Return (X, Y) of the center of cell containing provided text 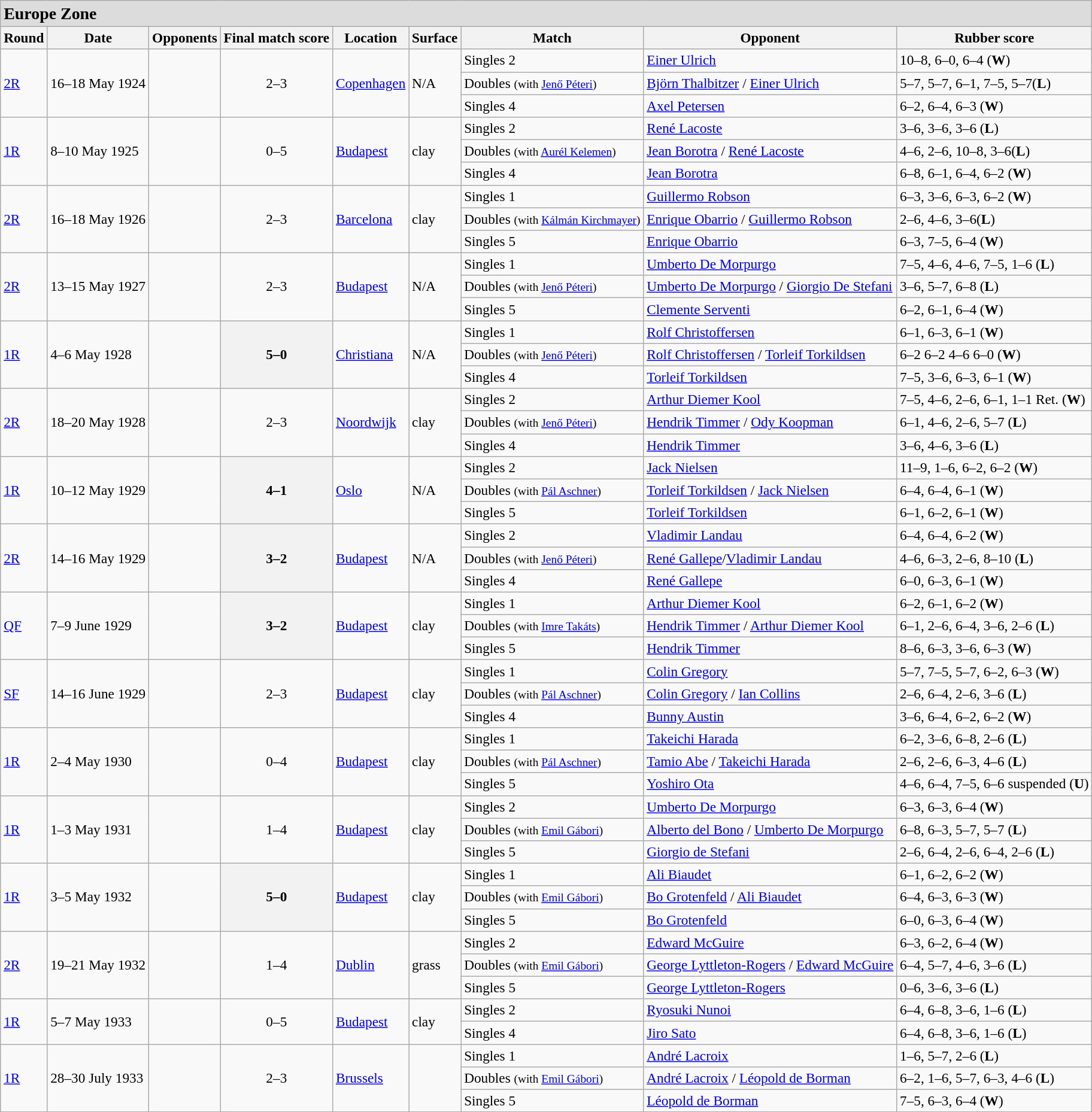
10–8, 6–0, 6–4 (W) (994, 60)
2–6, 4–6, 3–6(L) (994, 218)
3–6, 5–7, 6–8 (L) (994, 287)
5–7, 5–7, 6–1, 7–5, 5–7(L) (994, 83)
7–5, 3–6, 6–3, 6–1 (W) (994, 377)
Bo Grotenfeld / Ali Biaudet (770, 897)
Bunny Austin (770, 716)
Takeichi Harada (770, 739)
Date (98, 38)
Ryosuki Nunoi (770, 1010)
Enrique Obarrio / Guillermo Robson (770, 218)
6–3, 6–2, 6–4 (W) (994, 942)
6–2, 3–6, 6–8, 2–6 (L) (994, 739)
Match (552, 38)
4–6, 6–4, 7–5, 6–6 suspended (U) (994, 784)
Oslo (371, 490)
Colin Gregory (770, 671)
Tamio Abe / Takeichi Harada (770, 761)
Hendrik Timmer / Ody Koopman (770, 422)
4–6 May 1928 (98, 354)
0–6, 3–6, 3–6 (L) (994, 988)
Christiana (371, 354)
Ali Biaudet (770, 874)
6–3, 3–6, 6–3, 6–2 (W) (994, 196)
6–4, 6–3, 6–3 (W) (994, 897)
6–2 6–2 4–6 6–0 (W) (994, 354)
René Gallepe/Vladimir Landau (770, 558)
6–4, 6–4, 6–2 (W) (994, 535)
George Lyttleton-Rogers / Edward McGuire (770, 965)
28–30 July 1933 (98, 1077)
6–1, 2–6, 6–4, 3–6, 2–6 (L) (994, 625)
Bo Grotenfeld (770, 920)
QF (24, 626)
Noordwijk (371, 423)
16–18 May 1924 (98, 83)
André Lacroix / Léopold de Borman (770, 1078)
6–8, 6–1, 6–4, 6–2 (W) (994, 174)
7–5, 4–6, 4–6, 7–5, 1–6 (L) (994, 264)
0–4 (277, 761)
Vladimir Landau (770, 535)
Colin Gregory / Ian Collins (770, 694)
Giorgio de Stefani (770, 852)
Doubles (with Kálmán Kirchmayer) (552, 218)
George Lyttleton-Rogers (770, 988)
6–2, 6–1, 6–2 (W) (994, 603)
Edward McGuire (770, 942)
Brussels (371, 1077)
13–15 May 1927 (98, 286)
1–6, 5–7, 2–6 (L) (994, 1055)
Rolf Christoffersen (770, 332)
3–6, 4–6, 3–6 (L) (994, 445)
Björn Thalbitzer / Einer Ulrich (770, 83)
3–6, 6–4, 6–2, 6–2 (W) (994, 716)
6–2, 1–6, 5–7, 6–3, 4–6 (L) (994, 1078)
Doubles (with Imre Takáts) (552, 625)
6–4, 6–4, 6–1 (W) (994, 490)
Round (24, 38)
Jack Nielsen (770, 467)
14–16 June 1929 (98, 693)
3–6, 3–6, 3–6 (L) (994, 128)
Axel Petersen (770, 105)
8–6, 6–3, 3–6, 6–3 (W) (994, 648)
Jiro Sato (770, 1032)
6–0, 6–3, 6–4 (W) (994, 920)
Copenhagen (371, 83)
Yoshiro Ota (770, 784)
5–7 May 1933 (98, 1022)
Doubles (with Aurél Kelemen) (552, 151)
16–18 May 1926 (98, 219)
4–1 (277, 490)
7–5, 6–3, 6–4 (W) (994, 1101)
Location (371, 38)
6–1, 6–3, 6–1 (W) (994, 332)
2–4 May 1930 (98, 761)
Clemente Serventi (770, 309)
Jean Borotra / René Lacoste (770, 151)
6–1, 6–2, 6–2 (W) (994, 874)
Rubber score (994, 38)
Hendrik Timmer / Arthur Diemer Kool (770, 625)
Umberto De Morpurgo / Giorgio De Stefani (770, 287)
grass (435, 965)
Europe Zone (546, 13)
Final match score (277, 38)
6–1, 4–6, 2–6, 5–7 (L) (994, 422)
2–6, 2–6, 6–3, 4–6 (L) (994, 761)
SF (24, 693)
10–12 May 1929 (98, 490)
7–5, 4–6, 2–6, 6–1, 1–1 Ret. (W) (994, 400)
2–6, 6–4, 2–6, 3–6 (L) (994, 694)
Opponent (770, 38)
Einer Ulrich (770, 60)
6–0, 6–3, 6–1 (W) (994, 581)
14–16 May 1929 (98, 558)
Jean Borotra (770, 174)
6–2, 6–1, 6–4 (W) (994, 309)
Opponents (184, 38)
Léopold de Borman (770, 1101)
Torleif Torkildsen / Jack Nielsen (770, 490)
Dublin (371, 965)
5–7, 7–5, 5–7, 6–2, 6–3 (W) (994, 671)
2–6, 6–4, 2–6, 6–4, 2–6 (L) (994, 852)
4–6, 6–3, 2–6, 8–10 (L) (994, 558)
René Lacoste (770, 128)
11–9, 1–6, 6–2, 6–2 (W) (994, 467)
6–2, 6–4, 6–3 (W) (994, 105)
6–4, 5–7, 4–6, 3–6 (L) (994, 965)
Enrique Obarrio (770, 241)
4–6, 2–6, 10–8, 3–6(L) (994, 151)
6–1, 6–2, 6–1 (W) (994, 512)
Rolf Christoffersen / Torleif Torkildsen (770, 354)
René Gallepe (770, 581)
Surface (435, 38)
6–3, 7–5, 6–4 (W) (994, 241)
7–9 June 1929 (98, 626)
3–5 May 1932 (98, 897)
18–20 May 1928 (98, 423)
Alberto del Bono / Umberto De Morpurgo (770, 829)
André Lacroix (770, 1055)
6–8, 6–3, 5–7, 5–7 (L) (994, 829)
19–21 May 1932 (98, 965)
Guillermo Robson (770, 196)
6–3, 6–3, 6–4 (W) (994, 807)
1–3 May 1931 (98, 830)
8–10 May 1925 (98, 151)
Barcelona (371, 219)
